Find where the given text appears and provide that cell's center as (x, y) coordinate. 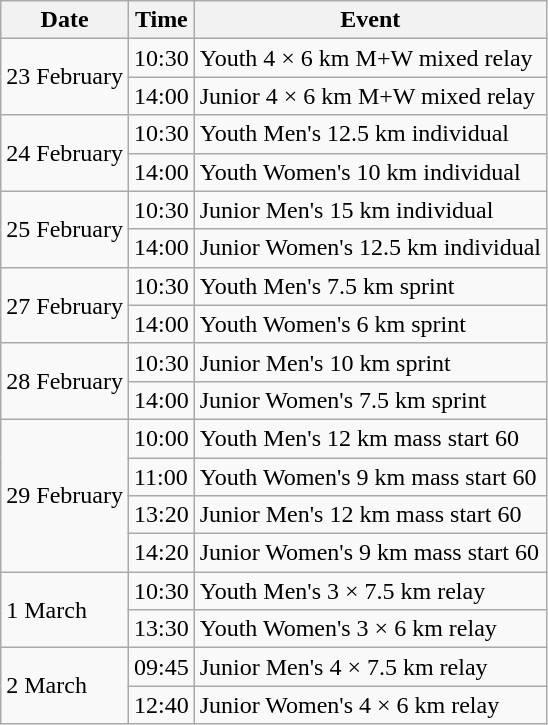
Youth Men's 12.5 km individual (370, 134)
Junior Women's 12.5 km individual (370, 248)
2 March (65, 686)
24 February (65, 153)
11:00 (161, 477)
23 February (65, 77)
27 February (65, 305)
12:40 (161, 705)
14:20 (161, 553)
Youth 4 × 6 km M+W mixed relay (370, 58)
Youth Women's 6 km sprint (370, 324)
25 February (65, 229)
Youth Men's 3 × 7.5 km relay (370, 591)
10:00 (161, 438)
1 March (65, 610)
Youth Women's 3 × 6 km relay (370, 629)
09:45 (161, 667)
Junior Women's 9 km mass start 60 (370, 553)
28 February (65, 381)
Youth Women's 10 km individual (370, 172)
Junior 4 × 6 km M+W mixed relay (370, 96)
Date (65, 20)
13:20 (161, 515)
Youth Women's 9 km mass start 60 (370, 477)
13:30 (161, 629)
Junior Men's 15 km individual (370, 210)
Junior Men's 10 km sprint (370, 362)
Junior Women's 7.5 km sprint (370, 400)
Youth Men's 12 km mass start 60 (370, 438)
Time (161, 20)
29 February (65, 495)
Junior Women's 4 × 6 km relay (370, 705)
Youth Men's 7.5 km sprint (370, 286)
Junior Men's 12 km mass start 60 (370, 515)
Junior Men's 4 × 7.5 km relay (370, 667)
Event (370, 20)
